For the text-containing cell, return its midpoint in (X, Y) coordinate format. 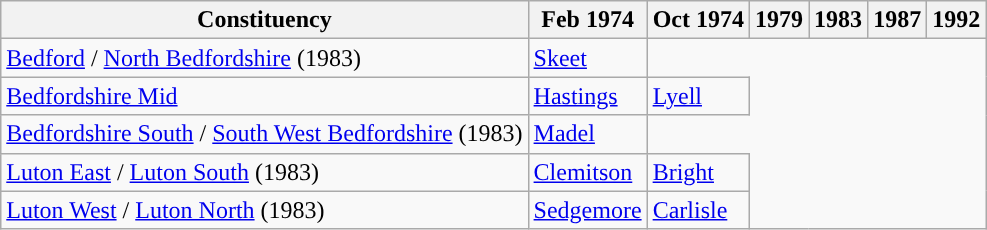
Sedgemore (588, 210)
1979 (778, 20)
Lyell (698, 96)
Constituency (264, 20)
Hastings (588, 96)
Luton West / Luton North (1983) (264, 210)
Clemitson (588, 172)
Bedfordshire South / South West Bedfordshire (1983) (264, 134)
Carlisle (698, 210)
Oct 1974 (698, 20)
1983 (838, 20)
Feb 1974 (588, 20)
Bedford / North Bedfordshire (1983) (264, 58)
Skeet (588, 58)
Madel (588, 134)
Bedfordshire Mid (264, 96)
1992 (956, 20)
1987 (898, 20)
Luton East / Luton South (1983) (264, 172)
Bright (698, 172)
